Extract the [x, y] coordinate from the center of the cell holding the provided text.  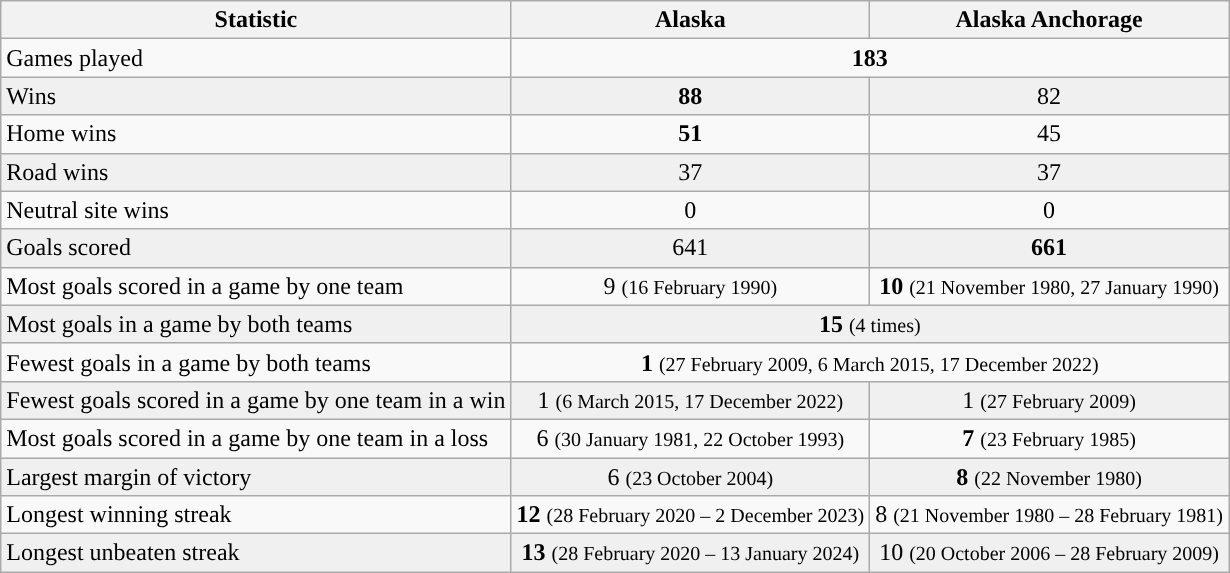
Goals scored [256, 248]
Most goals in a game by both teams [256, 324]
Statistic [256, 20]
10 (20 October 2006 – 28 February 2009) [1050, 553]
6 (23 October 2004) [690, 477]
88 [690, 96]
Fewest goals in a game by both teams [256, 362]
9 (16 February 1990) [690, 286]
Alaska Anchorage [1050, 20]
661 [1050, 248]
Longest winning streak [256, 515]
13 (28 February 2020 – 13 January 2024) [690, 553]
82 [1050, 96]
7 (23 February 1985) [1050, 438]
Alaska [690, 20]
Neutral site wins [256, 210]
Largest margin of victory [256, 477]
51 [690, 134]
1 (27 February 2009, 6 March 2015, 17 December 2022) [870, 362]
Longest unbeaten streak [256, 553]
Most goals scored in a game by one team [256, 286]
6 (30 January 1981, 22 October 1993) [690, 438]
10 (21 November 1980, 27 January 1990) [1050, 286]
Fewest goals scored in a game by one team in a win [256, 400]
8 (22 November 1980) [1050, 477]
8 (21 November 1980 – 28 February 1981) [1050, 515]
641 [690, 248]
1 (6 March 2015, 17 December 2022) [690, 400]
Home wins [256, 134]
12 (28 February 2020 – 2 December 2023) [690, 515]
183 [870, 58]
1 (27 February 2009) [1050, 400]
Most goals scored in a game by one team in a loss [256, 438]
15 (4 times) [870, 324]
Games played [256, 58]
Wins [256, 96]
45 [1050, 134]
Road wins [256, 172]
